Return (X, Y) of the center of cell containing provided text 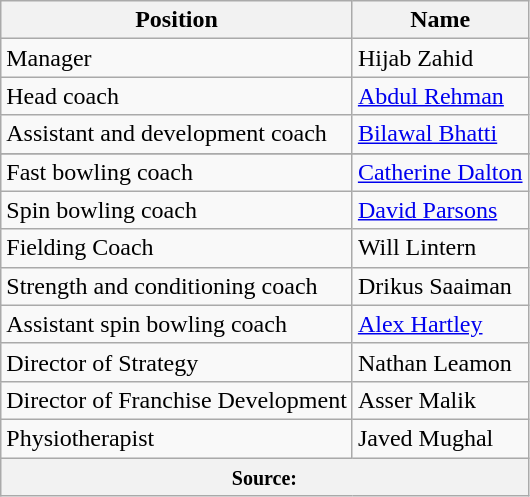
Fast bowling coach (177, 172)
Strength and conditioning coach (177, 286)
Will Lintern (440, 248)
Javed Mughal (440, 438)
Head coach (177, 96)
Spin bowling coach (177, 210)
Catherine Dalton (440, 172)
Director of Franchise Development (177, 400)
Manager (177, 58)
Alex Hartley (440, 324)
Bilawal Bhatti (440, 134)
Nathan Leamon (440, 362)
Name (440, 20)
Abdul Rehman (440, 96)
Asser Malik (440, 400)
David Parsons (440, 210)
Director of Strategy (177, 362)
Position (177, 20)
Source: (264, 477)
Assistant and development coach (177, 134)
Physiotherapist (177, 438)
Fielding Coach (177, 248)
Assistant spin bowling coach (177, 324)
Drikus Saaiman (440, 286)
Hijab Zahid (440, 58)
